Output the (x, y) coordinate of the center of the cell containing the given text.  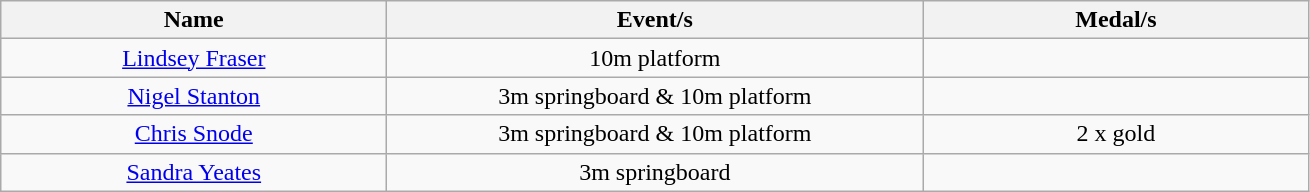
Lindsey Fraser (194, 58)
Medal/s (1116, 20)
Sandra Yeates (194, 172)
Name (194, 20)
Chris Snode (194, 134)
Event/s (655, 20)
2 x gold (1116, 134)
Nigel Stanton (194, 96)
10m platform (655, 58)
3m springboard (655, 172)
